Output the (X, Y) coordinate of the center of the cell containing the given text.  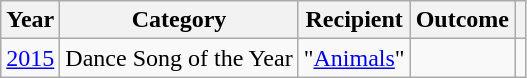
Category (179, 20)
"Animals" (354, 58)
Recipient (354, 20)
Outcome (462, 20)
2015 (30, 58)
Dance Song of the Year (179, 58)
Year (30, 20)
